Provide the (X, Y) coordinate of the cell's center where the given text is located.  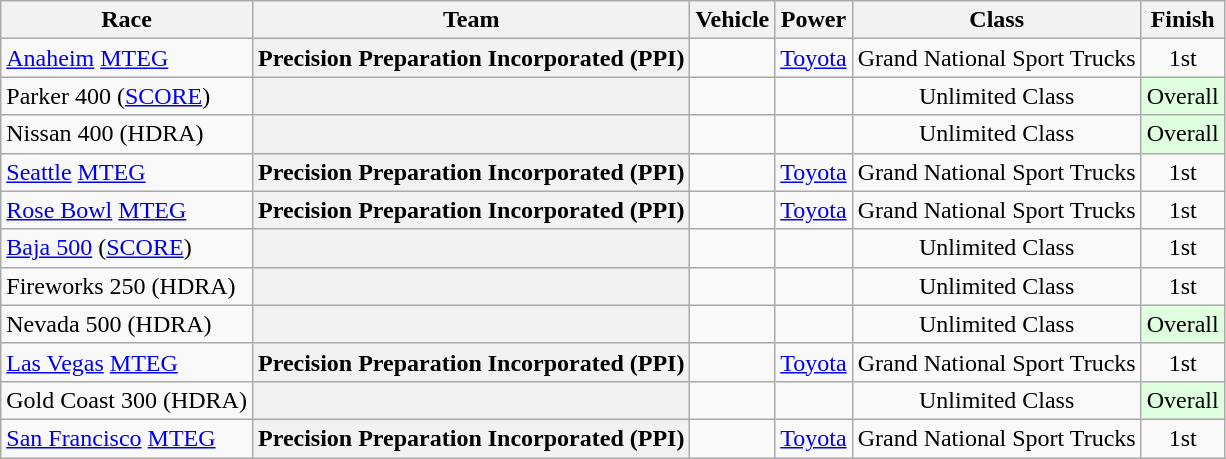
Vehicle (732, 20)
Class (996, 20)
Finish (1182, 20)
Anaheim MTEG (127, 58)
Power (814, 20)
Las Vegas MTEG (127, 362)
Baja 500 (SCORE) (127, 248)
Nissan 400 (HDRA) (127, 134)
Race (127, 20)
Fireworks 250 (HDRA) (127, 286)
Seattle MTEG (127, 172)
Rose Bowl MTEG (127, 210)
Nevada 500 (HDRA) (127, 324)
Team (470, 20)
San Francisco MTEG (127, 438)
Parker 400 (SCORE) (127, 96)
Gold Coast 300 (HDRA) (127, 400)
